Provide the [X, Y] coordinate of the cell's center where the given text is located.  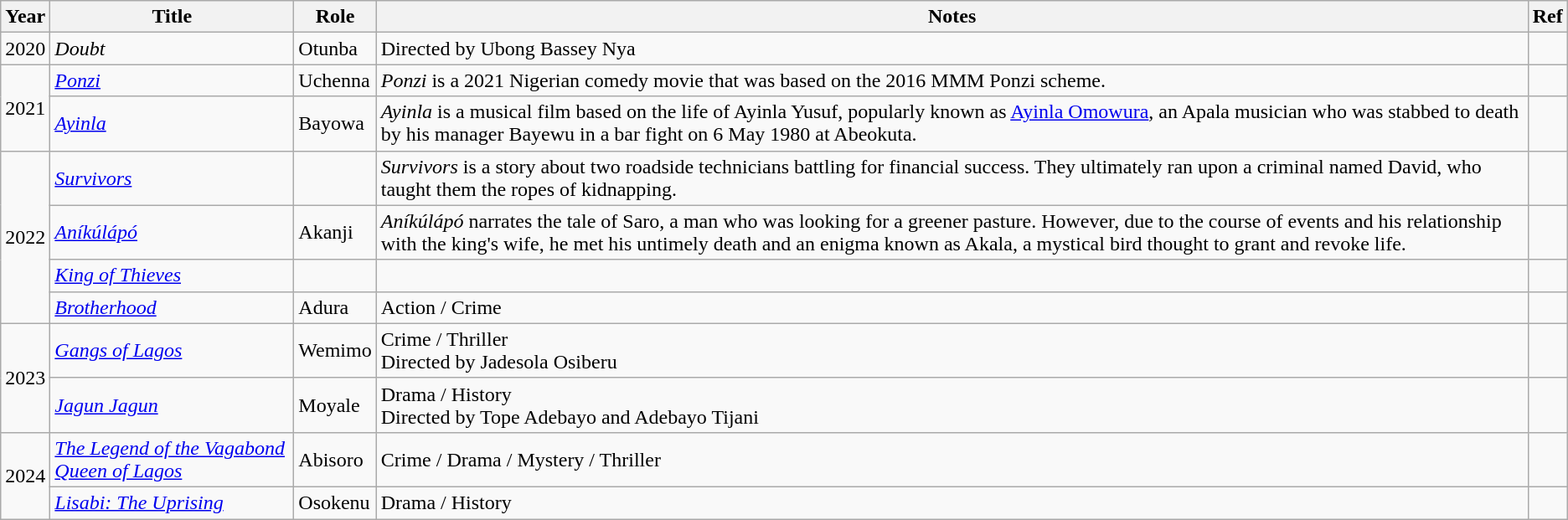
Action / Crime [952, 307]
Moyale [335, 405]
Ref [1548, 17]
Akanji [335, 233]
Bayowa [335, 124]
Adura [335, 307]
Survivors [173, 178]
2021 [25, 107]
Osokenu [335, 502]
Ponzi [173, 80]
2022 [25, 237]
Title [173, 17]
Crime / Drama / Mystery / Thriller [952, 459]
Otunba [335, 49]
Lisabi: The Uprising [173, 502]
Year [25, 17]
Wemimo [335, 350]
King of Thieves [173, 275]
Role [335, 17]
Aníkúlápó [173, 233]
2024 [25, 476]
Abisoro [335, 459]
Jagun Jagun [173, 405]
Gangs of Lagos [173, 350]
Ponzi is a 2021 Nigerian comedy movie that was based on the 2016 MMM Ponzi scheme. [952, 80]
2023 [25, 378]
Crime / ThrillerDirected by Jadesola Osiberu [952, 350]
Drama / History [952, 502]
Brotherhood [173, 307]
Ayinla [173, 124]
Drama / HistoryDirected by Tope Adebayo and Adebayo Tijani [952, 405]
The Legend of the Vagabond Queen of Lagos [173, 459]
Directed by Ubong Bassey Nya [952, 49]
Uchenna [335, 80]
Doubt [173, 49]
2020 [25, 49]
Notes [952, 17]
